Identify which cell holds the provided text, then report its [x, y] central coordinate. 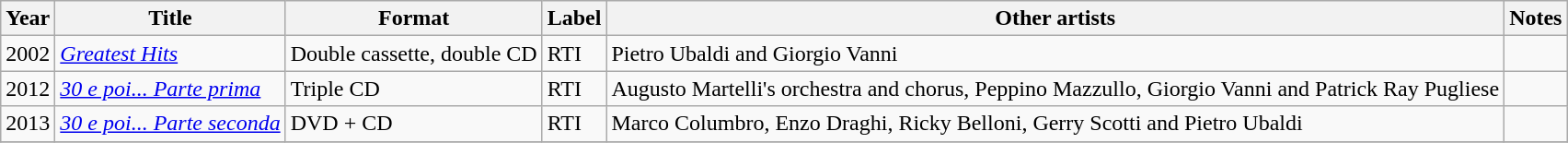
Augusto Martelli's orchestra and chorus, Peppino Mazzullo, Giorgio Vanni and Patrick Ray Pugliese [1055, 89]
Format [414, 18]
Pietro Ubaldi and Giorgio Vanni [1055, 54]
Title [170, 18]
Other artists [1055, 18]
Marco Columbro, Enzo Draghi, Ricky Belloni, Gerry Scotti and Pietro Ubaldi [1055, 124]
Greatest Hits [170, 54]
Label [574, 18]
Year [28, 18]
2002 [28, 54]
2012 [28, 89]
30 e poi... Parte prima [170, 89]
DVD + CD [414, 124]
2013 [28, 124]
Triple CD [414, 89]
Double cassette, double CD [414, 54]
Notes [1536, 18]
30 e poi... Parte seconda [170, 124]
